Output the (x, y) coordinate of the center of the cell containing the given text.  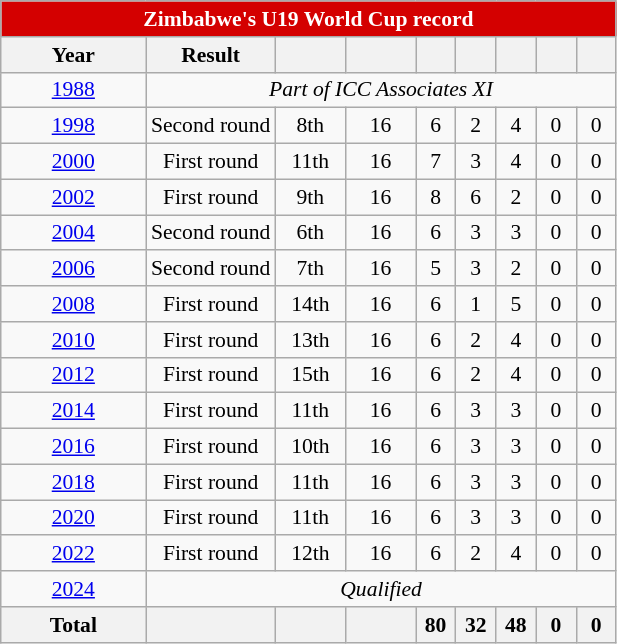
Qualified (381, 589)
Year (74, 55)
2010 (74, 340)
2008 (74, 304)
7 (436, 162)
2012 (74, 375)
8th (310, 126)
2000 (74, 162)
2020 (74, 518)
14th (310, 304)
15th (310, 375)
32 (476, 625)
Result (210, 55)
2016 (74, 447)
9th (310, 197)
48 (516, 625)
10th (310, 447)
1998 (74, 126)
2006 (74, 269)
2002 (74, 197)
Total (74, 625)
2024 (74, 589)
80 (436, 625)
2022 (74, 554)
Zimbabwe's U19 World Cup record (308, 19)
6th (310, 233)
2014 (74, 411)
13th (310, 340)
1 (476, 304)
Part of ICC Associates XI (381, 90)
1988 (74, 90)
12th (310, 554)
2004 (74, 233)
8 (436, 197)
7th (310, 269)
2018 (74, 482)
